Find where the given text appears and provide that cell's center as [x, y] coordinate. 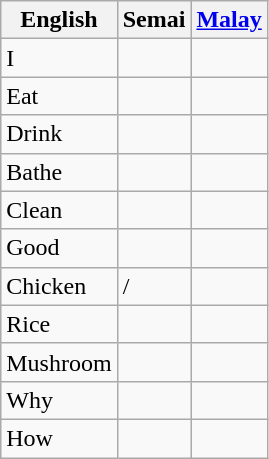
Mushroom [59, 362]
English [59, 20]
Rice [59, 324]
How [59, 438]
/ [154, 286]
Drink [59, 134]
Good [59, 248]
Semai [154, 20]
Clean [59, 210]
I [59, 58]
Malay [229, 20]
Why [59, 400]
Eat [59, 96]
Chicken [59, 286]
Bathe [59, 172]
